Detect which cell encompasses the target text, then output its [X, Y] center coordinate. 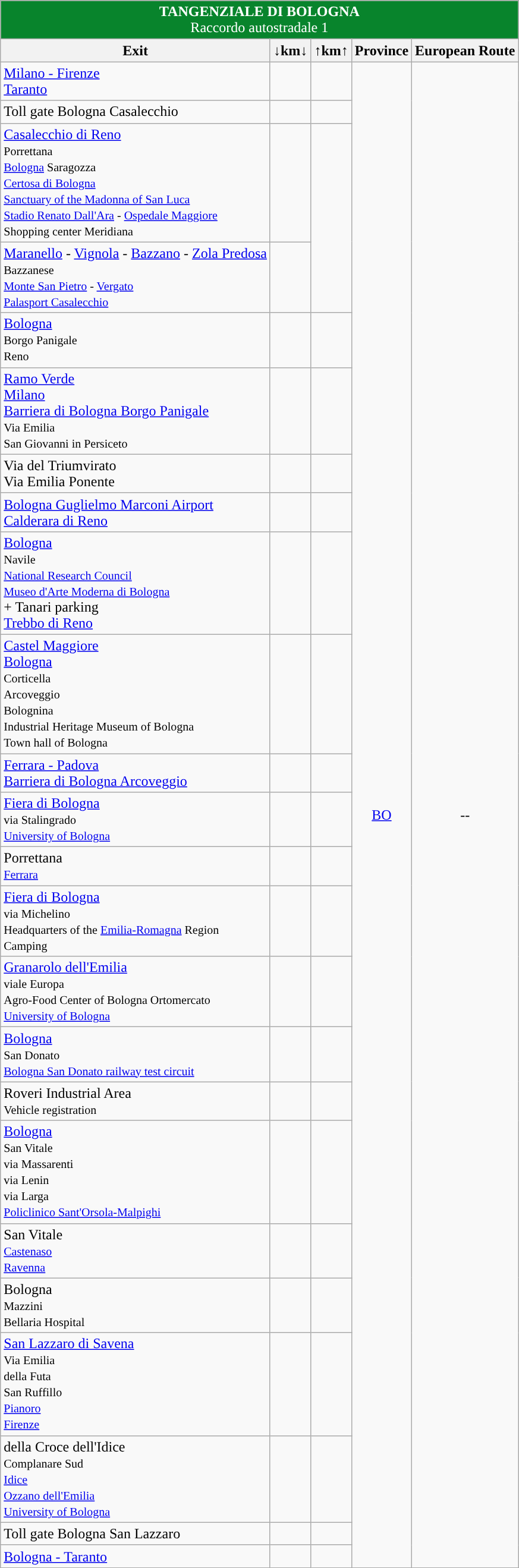
Maranello - Vignola - Bazzano - Zola Predosa Bazzanese Monte San Pietro - Vergato Palasport Casalecchio [136, 277]
Fiera di Bolognavia Michelino Headquarters of the Emilia-Romagna Region Camping [136, 921]
BolognaBorgo PanigaleReno [136, 340]
Toll gate Bologna San Lazzaro [136, 1534]
Bologna - Taranto [136, 1556]
BolognaSan Vitalevia Massarentivia Leninvia Larga Policlinico Sant'Orsola-Malpighi [136, 1172]
Ferrara - Padova Barriera di Bologna Arcoveggio [136, 773]
San Lazzaro di Savena Via Emilia della FutaSan RuffilloPianoroFirenze [136, 1384]
Ramo Verde Milano Barriera di Bologna Borgo Panigale Via Emilia San Giovanni in Persiceto [136, 411]
↓km↓ [290, 51]
-- [465, 815]
San VitaleCastenaso Ravenna [136, 1251]
European Route [465, 51]
BO [382, 815]
Exit [136, 51]
Roveri Industrial AreaVehicle registration [136, 1101]
Toll gate Bologna Casalecchio [136, 112]
Province [382, 51]
Bologna Guglielmo Marconi AirportCalderara di Reno [136, 512]
TANGENZIALE DI BOLOGNARaccordo autostradale 1 [259, 20]
Fiera di Bolognavia Stalingrado University of Bologna [136, 820]
Via del TriumviratoVia Emilia Ponente [136, 473]
PorrettanaFerrara [136, 867]
↑km↑ [331, 51]
BolognaNavileNational Research Council Museo d'Arte Moderna di Bologna + Tanari parkingTrebbo di Reno [136, 583]
Milano - Firenze Taranto [136, 81]
Castel Maggiore BolognaCorticellaArcoveggioBolognina Industrial Heritage Museum of BolognaTown hall of Bologna [136, 694]
BolognaMazzini Bellaria Hospital [136, 1305]
della Croce dell'IdiceComplanare SudIdiceOzzano dell'Emilia University of Bologna [136, 1479]
Granarolo dell'Emiliaviale EuropaAgro-Food Center of Bologna Ortomercato University of Bologna [136, 991]
BolognaSan Donato Bologna San Donato railway test circuit [136, 1054]
